Return [x, y] of the center of cell containing provided text 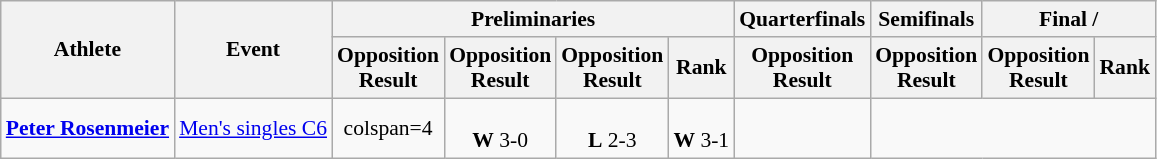
Preliminaries [533, 19]
W 3-0 [500, 128]
Semifinals [926, 19]
W 3-1 [701, 128]
L 2-3 [612, 128]
Men's singles C6 [253, 128]
Peter Rosenmeier [88, 128]
colspan=4 [388, 128]
Quarterfinals [802, 19]
Athlete [88, 50]
Final / [1068, 19]
Event [253, 50]
